Identify which cell holds the provided text, then report its [X, Y] central coordinate. 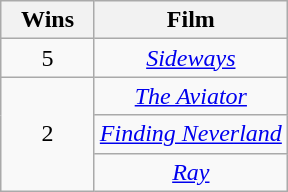
Film [190, 20]
The Aviator [190, 96]
5 [48, 58]
Wins [48, 20]
Ray [190, 172]
2 [48, 134]
Sideways [190, 58]
Finding Neverland [190, 134]
